Detect which cell encompasses the target text, then output its (X, Y) center coordinate. 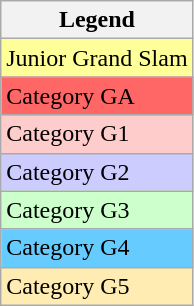
Legend (97, 20)
Category GA (97, 96)
Junior Grand Slam (97, 58)
Category G1 (97, 134)
Category G5 (97, 286)
Category G4 (97, 248)
Category G2 (97, 172)
Category G3 (97, 210)
